Determine the (x, y) coordinate at the center of the cell enclosing the given text.  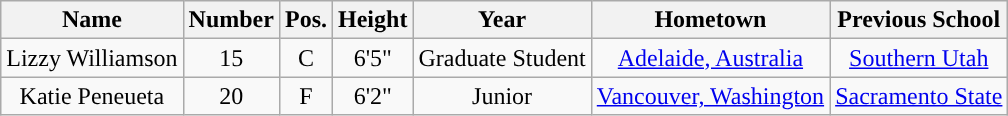
Hometown (710, 20)
Junior (502, 96)
C (306, 58)
6'5" (373, 58)
Lizzy Williamson (92, 58)
6'2" (373, 96)
Adelaide, Australia (710, 58)
Year (502, 20)
Height (373, 20)
Graduate Student (502, 58)
F (306, 96)
Name (92, 20)
Sacramento State (919, 96)
Number (231, 20)
20 (231, 96)
Southern Utah (919, 58)
Katie Peneueta (92, 96)
Vancouver, Washington (710, 96)
15 (231, 58)
Previous School (919, 20)
Pos. (306, 20)
